Extract the [X, Y] coordinate from the center of the cell holding the provided text.  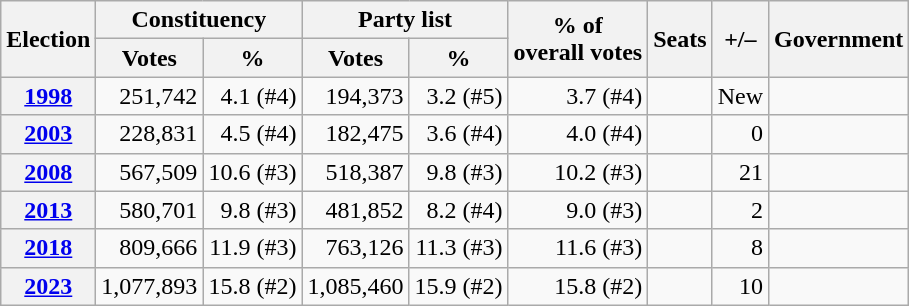
1998 [48, 96]
4.0 (#4) [578, 134]
1,085,460 [356, 286]
Party list [405, 20]
9.0 (#3) [578, 210]
10.6 (#3) [252, 172]
1,077,893 [150, 286]
481,852 [356, 210]
10 [740, 286]
Election [48, 39]
194,373 [356, 96]
182,475 [356, 134]
0 [740, 134]
4.1 (#4) [252, 96]
2018 [48, 248]
8.2 (#4) [458, 210]
3.7 (#4) [578, 96]
763,126 [356, 248]
4.5 (#4) [252, 134]
251,742 [150, 96]
15.9 (#2) [458, 286]
% ofoverall votes [578, 39]
Constituency [199, 20]
580,701 [150, 210]
518,387 [356, 172]
21 [740, 172]
2023 [48, 286]
228,831 [150, 134]
11.3 (#3) [458, 248]
2008 [48, 172]
2003 [48, 134]
8 [740, 248]
Seats [680, 39]
2 [740, 210]
11.9 (#3) [252, 248]
Government [839, 39]
New [740, 96]
3.2 (#5) [458, 96]
10.2 (#3) [578, 172]
3.6 (#4) [458, 134]
+/– [740, 39]
2013 [48, 210]
809,666 [150, 248]
11.6 (#3) [578, 248]
567,509 [150, 172]
